Provide the (x, y) coordinate of the cell's center where the given text is located.  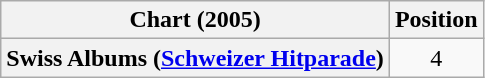
Chart (2005) (196, 20)
4 (436, 58)
Position (436, 20)
Swiss Albums (Schweizer Hitparade) (196, 58)
